Determine the [X, Y] coordinate at the center of the cell enclosing the given text.  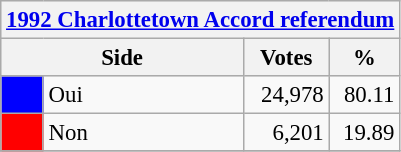
Side [122, 58]
19.89 [364, 133]
Oui [143, 95]
% [364, 58]
Non [143, 133]
24,978 [286, 95]
80.11 [364, 95]
1992 Charlottetown Accord referendum [200, 20]
Votes [286, 58]
6,201 [286, 133]
